Locate the cell with the specified text and output its [X, Y] center coordinate. 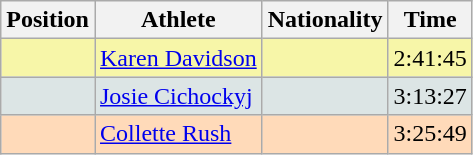
Athlete [178, 20]
Collette Rush [178, 134]
3:25:49 [430, 134]
3:13:27 [430, 96]
Karen Davidson [178, 58]
2:41:45 [430, 58]
Position [48, 20]
Josie Cichockyj [178, 96]
Time [430, 20]
Nationality [325, 20]
